From the cell containing the given text, extract its center point as (X, Y) coordinate. 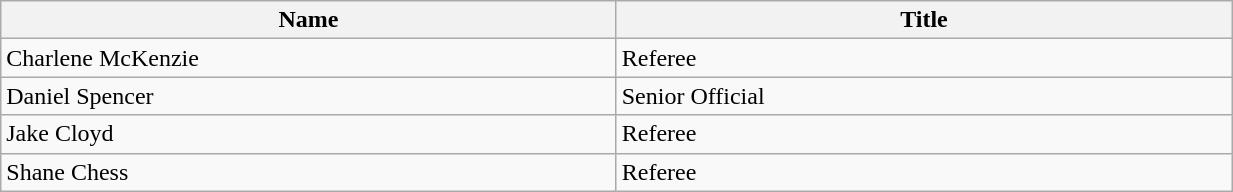
Charlene McKenzie (308, 58)
Jake Cloyd (308, 134)
Senior Official (924, 96)
Title (924, 20)
Shane Chess (308, 172)
Name (308, 20)
Daniel Spencer (308, 96)
